Detect which cell encompasses the target text, then output its (X, Y) center coordinate. 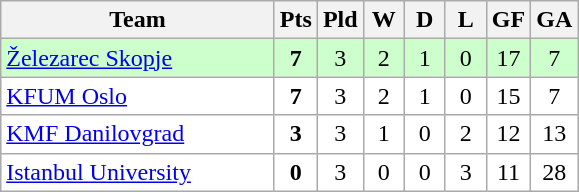
GA (554, 20)
KMF Danilovgrad (138, 134)
D (424, 20)
GF (508, 20)
11 (508, 172)
17 (508, 58)
W (384, 20)
13 (554, 134)
Team (138, 20)
L (466, 20)
15 (508, 96)
28 (554, 172)
12 (508, 134)
Pld (340, 20)
Železarec Skopje (138, 58)
Istanbul University (138, 172)
KFUM Oslo (138, 96)
Pts (296, 20)
